Search for the cell housing the specified text and yield its (x, y) center coordinate. 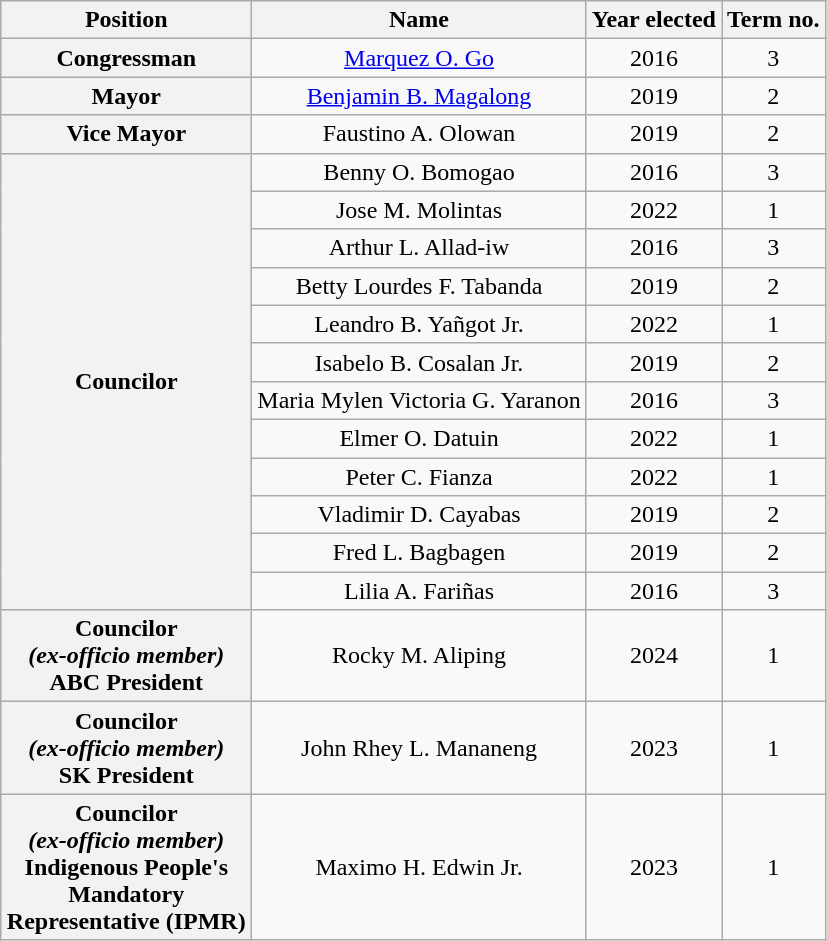
Jose M. Molintas (419, 210)
Lilia A. Fariñas (419, 591)
Mayor (126, 96)
2024 (654, 656)
Position (126, 20)
Maximo H. Edwin Jr. (419, 867)
Betty Lourdes F. Tabanda (419, 286)
Rocky M. Aliping (419, 656)
Maria Mylen Victoria G. Yaranon (419, 400)
Name (419, 20)
Benjamin B. Magalong (419, 96)
Peter C. Fianza (419, 477)
Vladimir D. Cayabas (419, 515)
Councilor(ex-officio member)ABC President (126, 656)
Term no. (774, 20)
Benny O. Bomogao (419, 172)
Leandro B. Yañgot Jr. (419, 324)
Arthur L. Allad-iw (419, 248)
John Rhey L. Mananeng (419, 748)
Vice Mayor (126, 134)
Councilor(ex-officio member)Indigenous People's Mandatory Representative (IPMR) (126, 867)
Congressman (126, 58)
Isabelo B. Cosalan Jr. (419, 362)
Councilor (126, 382)
Marquez O. Go (419, 58)
Elmer O. Datuin (419, 438)
Fred L. Bagbagen (419, 553)
Year elected (654, 20)
Councilor(ex-officio member)SK President (126, 748)
Faustino A. Olowan (419, 134)
